Search for the cell housing the specified text and yield its (X, Y) center coordinate. 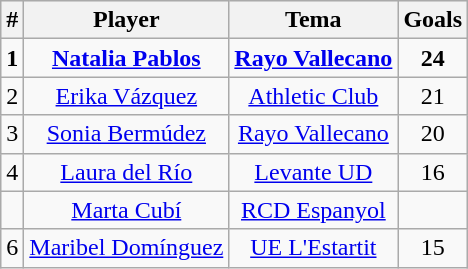
20 (433, 134)
Levante UD (314, 172)
4 (12, 172)
3 (12, 134)
24 (433, 58)
15 (433, 248)
# (12, 20)
UE L'Estartit (314, 248)
Natalia Pablos (126, 58)
Goals (433, 20)
21 (433, 96)
Maribel Domínguez (126, 248)
Sonia Bermúdez (126, 134)
1 (12, 58)
Tema (314, 20)
16 (433, 172)
Marta Cubí (126, 210)
6 (12, 248)
Laura del Río (126, 172)
Athletic Club (314, 96)
RCD Espanyol (314, 210)
Player (126, 20)
Erika Vázquez (126, 96)
2 (12, 96)
